Locate the cell with the specified text and output its [X, Y] center coordinate. 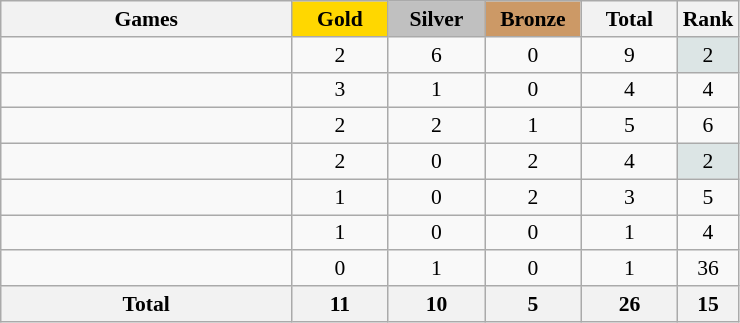
Bronze [534, 19]
Silver [436, 19]
Games [146, 19]
15 [708, 304]
26 [630, 304]
Rank [708, 19]
9 [630, 55]
11 [340, 304]
10 [436, 304]
Gold [340, 19]
36 [708, 269]
